Detect which cell encompasses the target text, then output its (x, y) center coordinate. 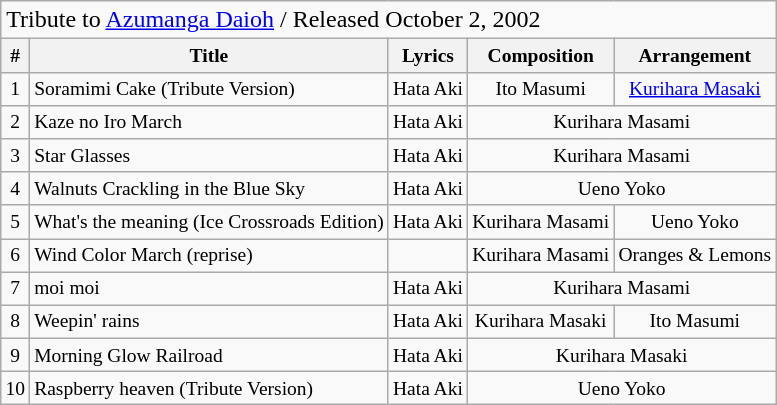
# (16, 56)
Wind Color March (reprise) (210, 254)
moi moi (210, 288)
Weepin' rains (210, 322)
2 (16, 122)
6 (16, 254)
Oranges & Lemons (695, 254)
Lyrics (428, 56)
Title (210, 56)
Morning Glow Railroad (210, 354)
Soramimi Cake (Tribute Version) (210, 88)
5 (16, 222)
Raspberry heaven (Tribute Version) (210, 388)
1 (16, 88)
Composition (541, 56)
4 (16, 188)
Star Glasses (210, 156)
Arrangement (695, 56)
Tribute to Azumanga Daioh / Released October 2, 2002 (388, 20)
What's the meaning (Ice Crossroads Edition) (210, 222)
3 (16, 156)
9 (16, 354)
Walnuts Crackling in the Blue Sky (210, 188)
8 (16, 322)
Kaze no Iro March (210, 122)
10 (16, 388)
7 (16, 288)
